Capture the cell that displays the provided text and extract its (x, y) central coordinate. 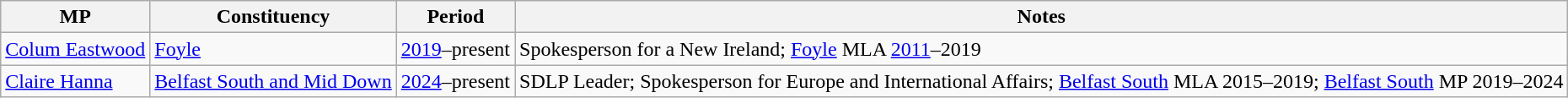
Notes (1042, 17)
Colum Eastwood (76, 49)
Belfast South and Mid Down (273, 81)
MP (76, 17)
Claire Hanna (76, 81)
2024–present (455, 81)
SDLP Leader; Spokesperson for Europe and International Affairs; Belfast South MLA 2015–2019; Belfast South MP 2019–2024 (1042, 81)
Constituency (273, 17)
Spokesperson for a New Ireland; Foyle MLA 2011–2019 (1042, 49)
Foyle (273, 49)
Period (455, 17)
2019–present (455, 49)
